Output the [x, y] coordinate of the center of the cell containing the given text.  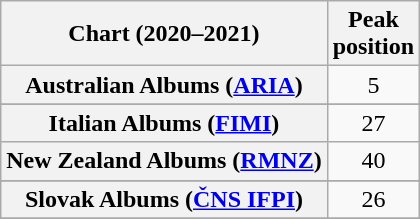
Slovak Albums (ČNS IFPI) [164, 199]
40 [373, 161]
5 [373, 85]
Chart (2020–2021) [164, 34]
Italian Albums (FIMI) [164, 123]
Australian Albums (ARIA) [164, 85]
26 [373, 199]
27 [373, 123]
New Zealand Albums (RMNZ) [164, 161]
Peakposition [373, 34]
